Scan for the cell matching the given text and deliver its (x, y) coordinate at center. 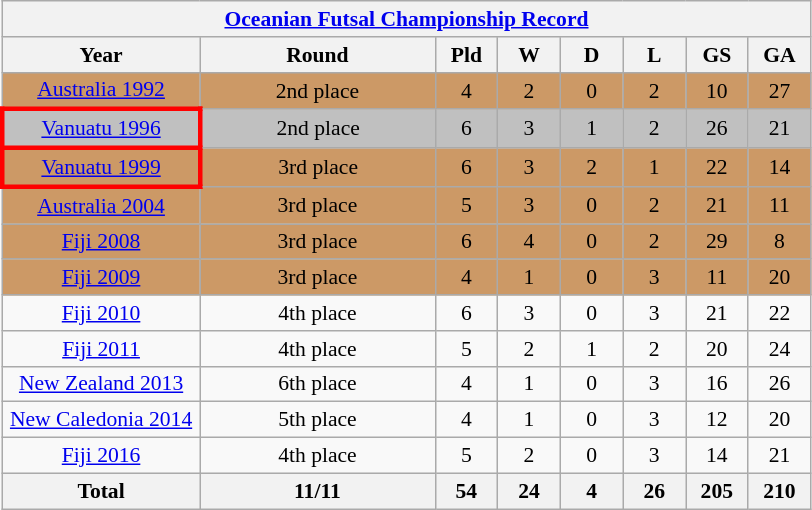
New Zealand 2013 (101, 384)
Total (101, 491)
Australia 2004 (101, 206)
GA (780, 55)
16 (718, 384)
Year (101, 55)
L (654, 55)
5th place (318, 420)
Fiji 2009 (101, 278)
Vanuatu 1999 (101, 168)
W (530, 55)
D (592, 55)
210 (780, 491)
29 (718, 242)
Fiji 2008 (101, 242)
54 (466, 491)
205 (718, 491)
Fiji 2010 (101, 313)
Pld (466, 55)
New Caledonia 2014 (101, 420)
8 (780, 242)
11/11 (318, 491)
12 (718, 420)
Round (318, 55)
27 (780, 90)
Fiji 2016 (101, 456)
10 (718, 90)
Oceanian Futsal Championship Record (406, 19)
Australia 1992 (101, 90)
Fiji 2011 (101, 349)
6th place (318, 384)
GS (718, 55)
Vanuatu 1996 (101, 130)
